Output the (X, Y) coordinate of the center of the cell containing the given text.  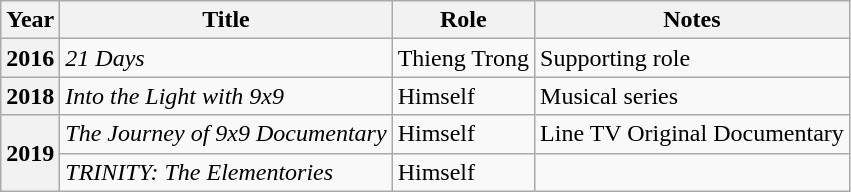
2019 (30, 153)
The Journey of 9x9 Documentary (226, 134)
21 Days (226, 58)
Supporting role (692, 58)
Title (226, 20)
Into the Light with 9x9 (226, 96)
Year (30, 20)
Musical series (692, 96)
2016 (30, 58)
Thieng Trong (463, 58)
TRINITY: The Elementories (226, 172)
Role (463, 20)
Notes (692, 20)
Line TV Original Documentary (692, 134)
2018 (30, 96)
